Search for the cell housing the specified text and yield its (X, Y) center coordinate. 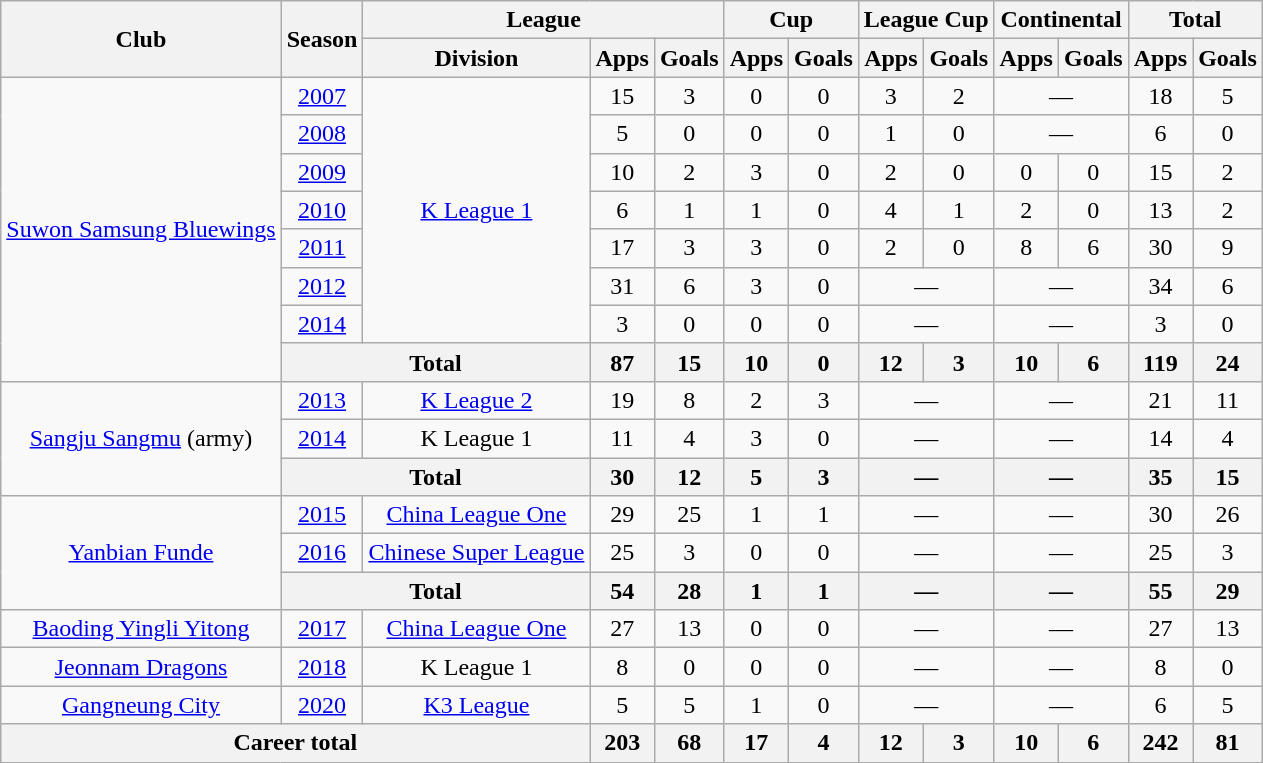
119 (1160, 362)
Division (476, 58)
242 (1160, 743)
2013 (322, 400)
34 (1160, 286)
21 (1160, 400)
League (544, 20)
Sangju Sangmu (army) (141, 438)
2018 (322, 667)
87 (622, 362)
Season (322, 39)
Suwon Samsung Bluewings (141, 229)
2010 (322, 210)
2009 (322, 172)
2016 (322, 553)
2017 (322, 629)
2012 (322, 286)
54 (622, 591)
81 (1228, 743)
14 (1160, 438)
Club (141, 39)
Jeonnam Dragons (141, 667)
Chinese Super League (476, 553)
24 (1228, 362)
2020 (322, 705)
28 (689, 591)
2015 (322, 515)
Career total (296, 743)
Continental (1061, 20)
2008 (322, 134)
2007 (322, 96)
68 (689, 743)
31 (622, 286)
35 (1160, 477)
55 (1160, 591)
2011 (322, 248)
K3 League (476, 705)
9 (1228, 248)
18 (1160, 96)
K League 2 (476, 400)
26 (1228, 515)
203 (622, 743)
Yanbian Funde (141, 553)
19 (622, 400)
League Cup (926, 20)
Cup (791, 20)
Baoding Yingli Yitong (141, 629)
Gangneung City (141, 705)
